Find where the given text appears and provide that cell's center as (x, y) coordinate. 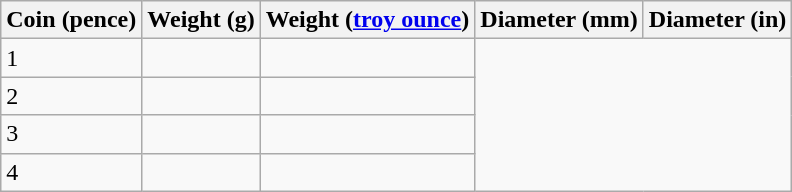
Coin (pence) (72, 20)
4 (72, 172)
2 (72, 96)
Diameter (mm) (560, 20)
3 (72, 134)
Weight (g) (201, 20)
Weight (troy ounce) (368, 20)
1 (72, 58)
Diameter (in) (718, 20)
